Search for the cell housing the specified text and yield its (X, Y) center coordinate. 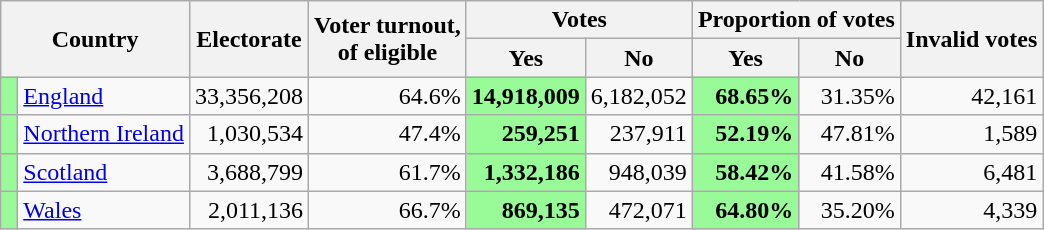
Invalid votes (971, 39)
Voter turnout, of eligible (388, 39)
6,182,052 (638, 96)
64.80% (745, 210)
1,589 (971, 134)
64.6% (388, 96)
Votes (579, 20)
47.4% (388, 134)
1,332,186 (526, 172)
England (104, 96)
61.7% (388, 172)
58.42% (745, 172)
6,481 (971, 172)
66.7% (388, 210)
42,161 (971, 96)
472,071 (638, 210)
259,251 (526, 134)
31.35% (850, 96)
Proportion of votes (796, 20)
3,688,799 (248, 172)
Electorate (248, 39)
14,918,009 (526, 96)
68.65% (745, 96)
33,356,208 (248, 96)
Country (96, 39)
41.58% (850, 172)
Wales (104, 210)
47.81% (850, 134)
Northern Ireland (104, 134)
948,039 (638, 172)
Scotland (104, 172)
1,030,534 (248, 134)
2,011,136 (248, 210)
4,339 (971, 210)
237,911 (638, 134)
35.20% (850, 210)
869,135 (526, 210)
52.19% (745, 134)
